Capture the cell that displays the provided text and extract its (x, y) central coordinate. 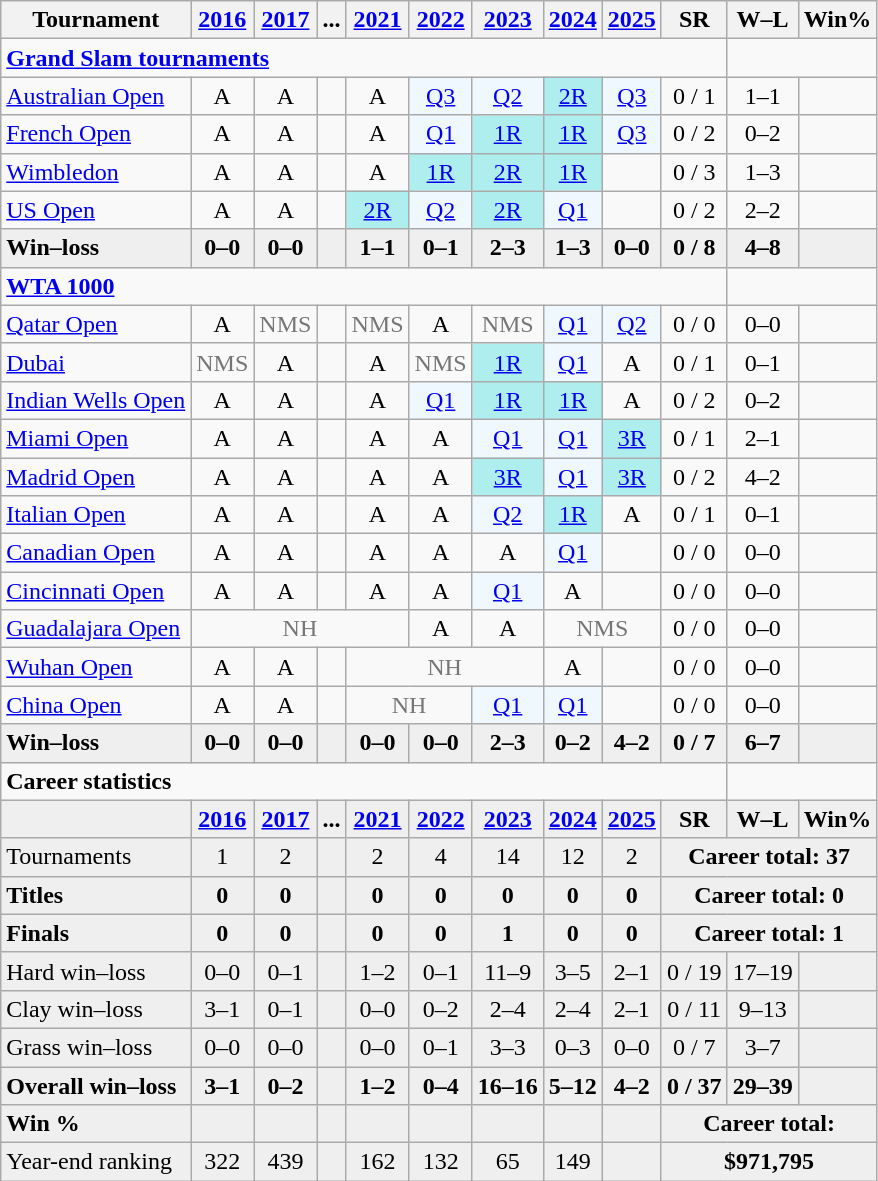
4 (440, 857)
Clay win–loss (96, 1009)
Career statistics (364, 781)
Hard win–loss (96, 971)
Indian Wells Open (96, 400)
Guadalajara Open (96, 629)
Miami Open (96, 438)
WTA 1000 (364, 286)
17–19 (762, 971)
14 (508, 857)
29–39 (762, 1085)
Titles (96, 895)
Tournament (96, 20)
149 (572, 1162)
3–5 (572, 971)
0 / 19 (694, 971)
Wuhan Open (96, 667)
Canadian Open (96, 553)
US Open (96, 210)
12 (572, 857)
132 (440, 1162)
3–3 (508, 1047)
Wimbledon (96, 172)
0 / 3 (694, 172)
16–16 (508, 1085)
6–7 (762, 743)
0 / 8 (694, 248)
Italian Open (96, 515)
0–3 (572, 1047)
Career total: 37 (768, 857)
Cincinnati Open (96, 591)
4–8 (762, 248)
11–9 (508, 971)
Year-end ranking (96, 1162)
439 (286, 1162)
162 (378, 1162)
Career total: 1 (768, 933)
5–12 (572, 1085)
0 / 11 (694, 1009)
Dubai (96, 362)
3–7 (762, 1047)
2–2 (762, 210)
Tournaments (96, 857)
0 / 37 (694, 1085)
Overall win–loss (96, 1085)
0–4 (440, 1085)
Win % (96, 1124)
Grand Slam tournaments (364, 58)
Australian Open (96, 96)
$971,795 (768, 1162)
Qatar Open (96, 324)
China Open (96, 705)
Grass win–loss (96, 1047)
Madrid Open (96, 477)
Career total: (768, 1124)
9–13 (762, 1009)
French Open (96, 134)
322 (222, 1162)
Career total: 0 (768, 895)
Finals (96, 933)
65 (508, 1162)
